Identify which cell holds the provided text, then report its (x, y) central coordinate. 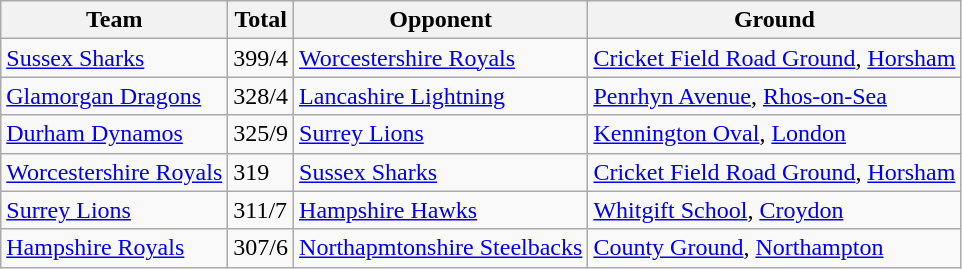
Northapmtonshire Steelbacks (441, 248)
399/4 (261, 58)
Ground (774, 20)
Penrhyn Avenue, Rhos-on-Sea (774, 96)
Glamorgan Dragons (114, 96)
Opponent (441, 20)
County Ground, Northampton (774, 248)
Total (261, 20)
328/4 (261, 96)
307/6 (261, 248)
Whitgift School, Croydon (774, 210)
Durham Dynamos (114, 134)
319 (261, 172)
Lancashire Lightning (441, 96)
Team (114, 20)
Hampshire Royals (114, 248)
Hampshire Hawks (441, 210)
325/9 (261, 134)
Kennington Oval, London (774, 134)
311/7 (261, 210)
